Search for the cell housing the specified text and yield its (X, Y) center coordinate. 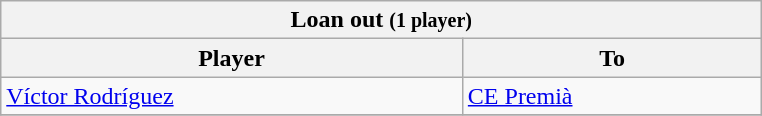
Player (232, 58)
Víctor Rodríguez (232, 96)
CE Premià (612, 96)
To (612, 58)
Loan out (1 player) (382, 20)
